Return [X, Y] of the center of cell containing provided text 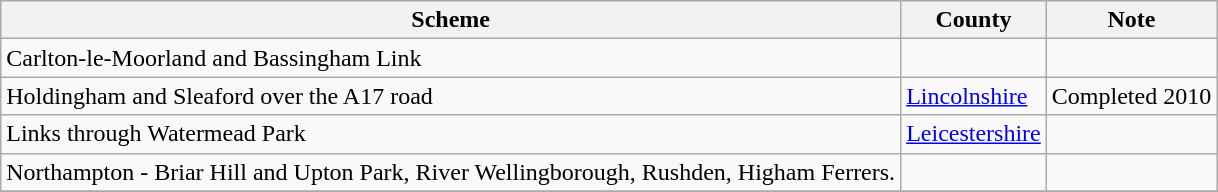
Completed 2010 [1131, 96]
Scheme [451, 20]
Holdingham and Sleaford over the A17 road [451, 96]
County [974, 20]
Northampton - Briar Hill and Upton Park, River Wellingborough, Rushden, Higham Ferrers. [451, 172]
Leicestershire [974, 134]
Carlton-le-Moorland and Bassingham Link [451, 58]
Links through Watermead Park [451, 134]
Lincolnshire [974, 96]
Note [1131, 20]
